Return the (X, Y) coordinate for the center point of the cell that contains the specified text.  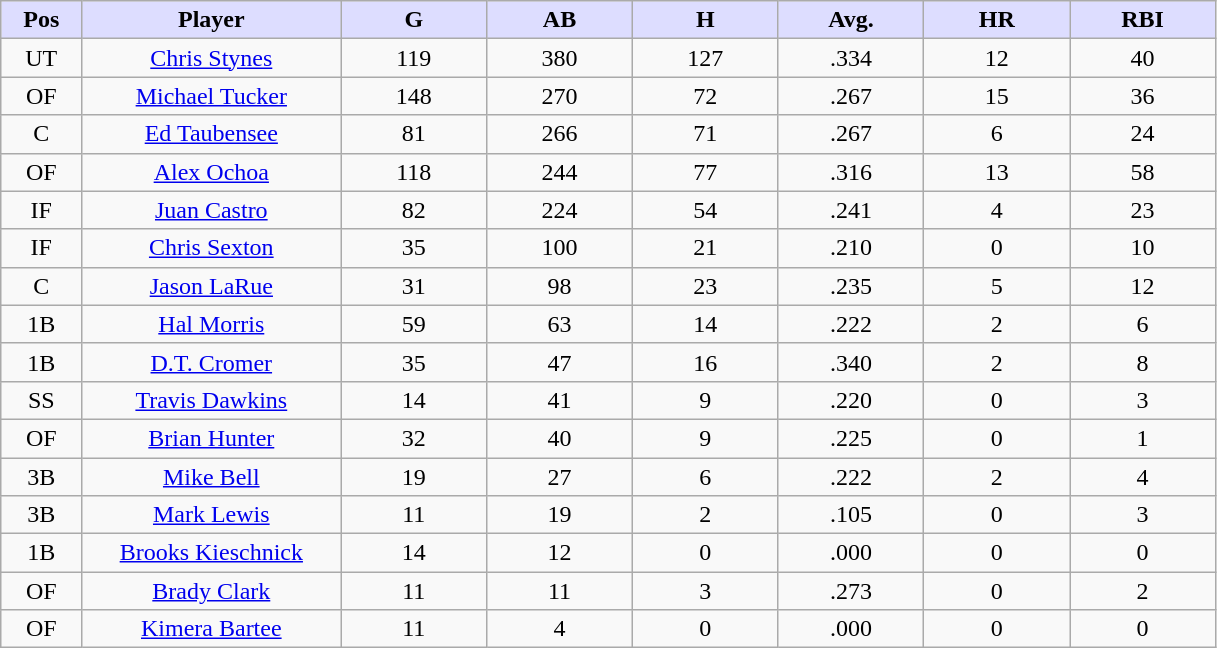
Avg. (851, 20)
.210 (851, 248)
15 (997, 96)
36 (1143, 96)
270 (560, 96)
Brooks Kieschnick (212, 553)
Player (212, 20)
UT (42, 58)
47 (560, 362)
Travis Dawkins (212, 400)
27 (560, 477)
266 (560, 134)
Hal Morris (212, 324)
127 (705, 58)
81 (414, 134)
10 (1143, 248)
SS (42, 400)
54 (705, 210)
71 (705, 134)
Ed Taubensee (212, 134)
118 (414, 172)
224 (560, 210)
AB (560, 20)
.334 (851, 58)
98 (560, 286)
24 (1143, 134)
82 (414, 210)
100 (560, 248)
119 (414, 58)
.340 (851, 362)
16 (705, 362)
Jason LaRue (212, 286)
.235 (851, 286)
31 (414, 286)
.241 (851, 210)
Mark Lewis (212, 515)
Chris Sexton (212, 248)
380 (560, 58)
59 (414, 324)
HR (997, 20)
13 (997, 172)
H (705, 20)
Brady Clark (212, 591)
1 (1143, 438)
D.T. Cromer (212, 362)
58 (1143, 172)
.316 (851, 172)
.105 (851, 515)
.273 (851, 591)
77 (705, 172)
Pos (42, 20)
63 (560, 324)
RBI (1143, 20)
41 (560, 400)
Juan Castro (212, 210)
.220 (851, 400)
.225 (851, 438)
8 (1143, 362)
Brian Hunter (212, 438)
148 (414, 96)
Alex Ochoa (212, 172)
244 (560, 172)
Michael Tucker (212, 96)
72 (705, 96)
Chris Stynes (212, 58)
21 (705, 248)
Mike Bell (212, 477)
G (414, 20)
32 (414, 438)
Kimera Bartee (212, 629)
5 (997, 286)
